Extract the (X, Y) coordinate from the center of the cell holding the provided text.  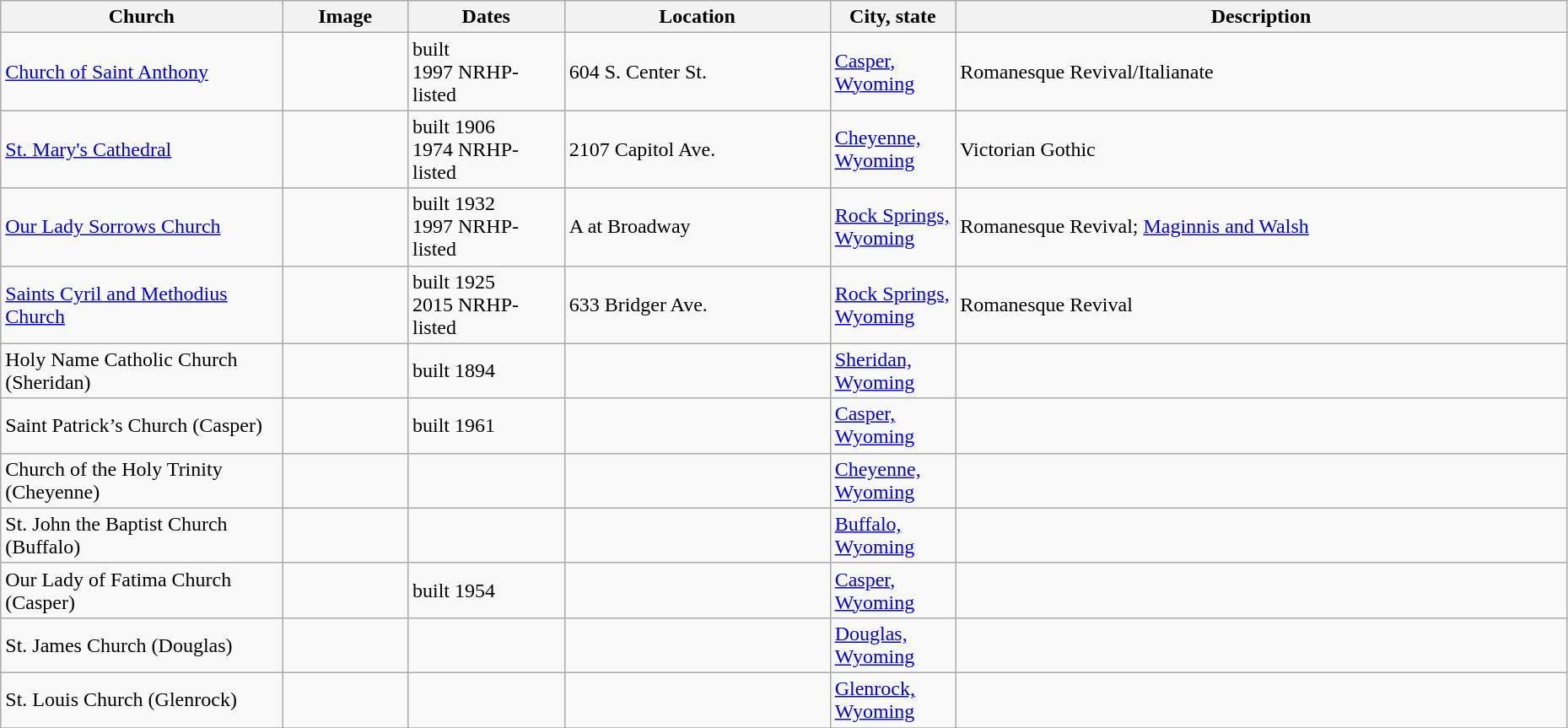
Church (142, 17)
built 19321997 NRHP-listed (486, 227)
Buffalo, Wyoming (892, 535)
Victorian Gothic (1262, 149)
604 S. Center St. (697, 72)
Saint Patrick’s Church (Casper) (142, 425)
built 1954 (486, 590)
built 19061974 NRHP-listed (486, 149)
Holy Name Catholic Church (Sheridan) (142, 371)
Church of Saint Anthony (142, 72)
Romanesque Revival (1262, 305)
built 1961 (486, 425)
St. Louis Church (Glenrock) (142, 700)
Description (1262, 17)
City, state (892, 17)
St. Mary's Cathedral (142, 149)
Romanesque Revival/Italianate (1262, 72)
built 1894 (486, 371)
A at Broadway (697, 227)
Saints Cyril and Methodius Church (142, 305)
633 Bridger Ave. (697, 305)
Sheridan, Wyoming (892, 371)
2107 Capitol Ave. (697, 149)
Our Lady Sorrows Church (142, 227)
Church of the Holy Trinity (Cheyenne) (142, 481)
built 1997 NRHP-listed (486, 72)
Location (697, 17)
Douglas, Wyoming (892, 644)
Dates (486, 17)
St. John the Baptist Church (Buffalo) (142, 535)
Our Lady of Fatima Church (Casper) (142, 590)
Romanesque Revival; Maginnis and Walsh (1262, 227)
built 19252015 NRHP-listed (486, 305)
St. James Church (Douglas) (142, 644)
Glenrock, Wyoming (892, 700)
Image (346, 17)
